Return the [X, Y] coordinate for the center point of the cell that contains the specified text.  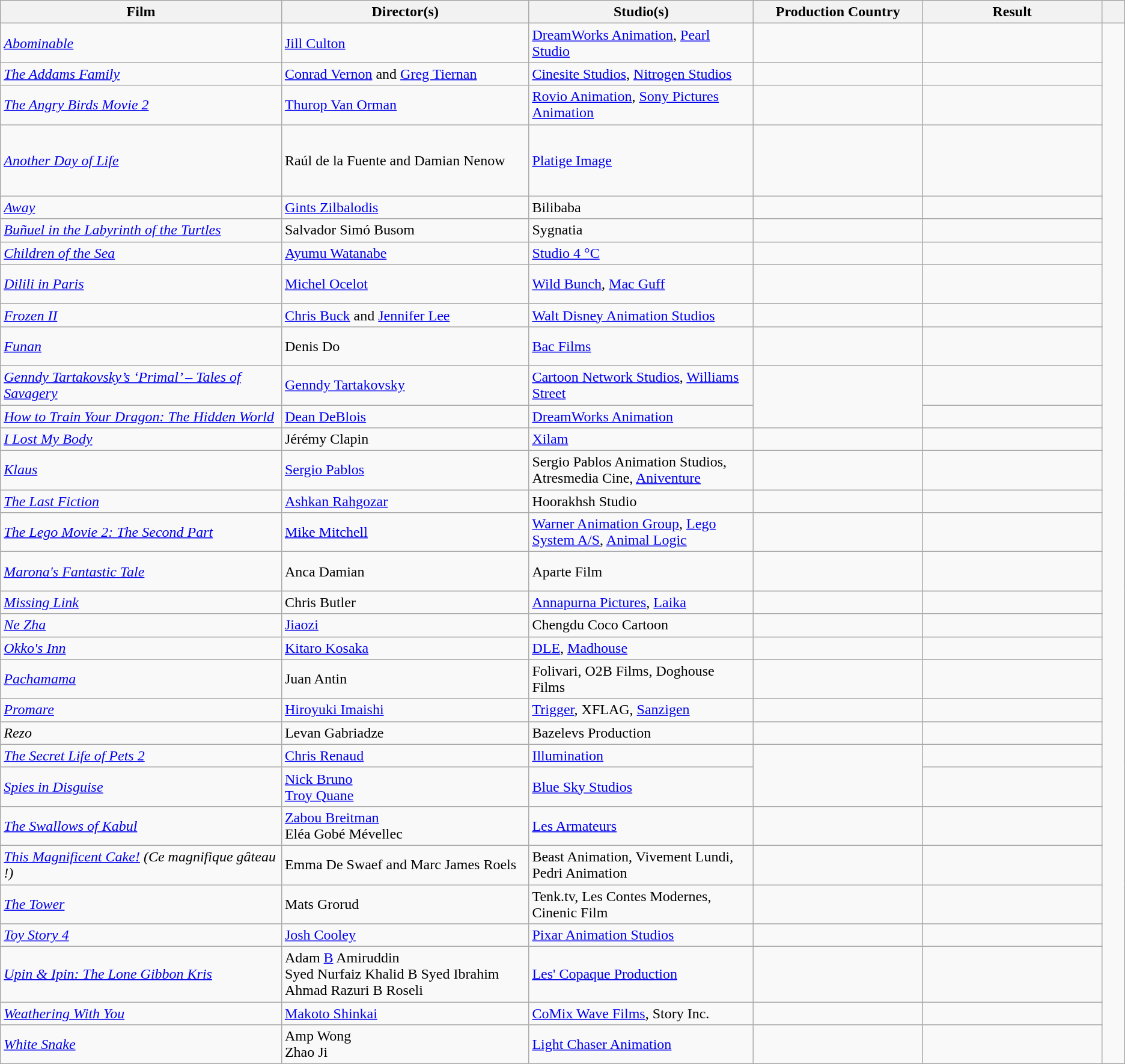
Warner Animation Group, Lego System A/S, Animal Logic [641, 533]
Rezo [141, 733]
Chris Buck and Jennifer Lee [405, 315]
Nick BrunoTroy Quane [405, 786]
Denis Do [405, 346]
The Tower [141, 904]
How to Train Your Dragon: The Hidden World [141, 417]
Ne Zha [141, 625]
Michel Ocelot [405, 284]
Amp WongZhao Ji [405, 1045]
Director(s) [405, 12]
Promare [141, 710]
Funan [141, 346]
Toy Story 4 [141, 935]
DreamWorks Animation, Pearl Studio [641, 43]
The Swallows of Kabul [141, 826]
Mike Mitchell [405, 533]
Trigger, XFLAG, Sanzigen [641, 710]
Dilili in Paris [141, 284]
Children of the Sea [141, 253]
Xilam [641, 439]
Cartoon Network Studios, Williams Street [641, 385]
Blue Sky Studios [641, 786]
Light Chaser Animation [641, 1045]
Bilibaba [641, 207]
Frozen II [141, 315]
Folivari, O2B Films, Doghouse Films [641, 679]
Les Armateurs [641, 826]
Illumination [641, 756]
Cinesite Studios, Nitrogen Studios [641, 74]
Les' Copaque Production [641, 974]
Sergio Pablos [405, 470]
Dean DeBlois [405, 417]
Marona's Fantastic Tale [141, 571]
Levan Gabriadze [405, 733]
Juan Antin [405, 679]
Salvador Simó Busom [405, 230]
The Last Fiction [141, 501]
Jill Culton [405, 43]
Beast Animation, Vivement Lundi, Pedri Animation [641, 864]
Aparte Film [641, 571]
Bazelevs Production [641, 733]
Wild Bunch, Mac Guff [641, 284]
Gints Zilbalodis [405, 207]
Abominable [141, 43]
Emma De Swaef and Marc James Roels [405, 864]
Bac Films [641, 346]
Buñuel in the Labyrinth of the Turtles [141, 230]
Rovio Animation, Sony Pictures Animation [641, 105]
DreamWorks Animation [641, 417]
Genndy Tartakovsky’s ‘Primal’ – Tales of Savagery [141, 385]
Away [141, 207]
Raúl de la Fuente and Damian Nenow [405, 160]
Tenk.tv, Les Contes Modernes, Cinenic Film [641, 904]
Josh Cooley [405, 935]
Hoorakhsh Studio [641, 501]
Annapurna Pictures, Laika [641, 602]
Chris Butler [405, 602]
Sygnatia [641, 230]
Mats Grorud [405, 904]
Conrad Vernon and Greg Tiernan [405, 74]
Platige Image [641, 160]
Adam B AmiruddinSyed Nurfaiz Khalid B Syed IbrahimAhmad Razuri B Roseli [405, 974]
Anca Damian [405, 571]
Hiroyuki Imaishi [405, 710]
Missing Link [141, 602]
Jiaozi [405, 625]
Production Country [838, 12]
Ayumu Watanabe [405, 253]
Makoto Shinkai [405, 1014]
The Addams Family [141, 74]
Klaus [141, 470]
Pachamama [141, 679]
Jérémy Clapin [405, 439]
Weathering With You [141, 1014]
Film [141, 12]
Pixar Animation Studios [641, 935]
Another Day of Life [141, 160]
The Secret Life of Pets 2 [141, 756]
I Lost My Body [141, 439]
The Angry Birds Movie 2 [141, 105]
Kitaro Kosaka [405, 648]
Spies in Disguise [141, 786]
Chris Renaud [405, 756]
Result [1012, 12]
Ashkan Rahgozar [405, 501]
CoMix Wave Films, Story Inc. [641, 1014]
DLE, Madhouse [641, 648]
Studio(s) [641, 12]
The Lego Movie 2: The Second Part [141, 533]
This Magnificent Cake! (Ce magnifique gâteau !) [141, 864]
Chengdu Coco Cartoon [641, 625]
Upin & Ipin: The Lone Gibbon Kris [141, 974]
Sergio Pablos Animation Studios, Atresmedia Cine, Aniventure [641, 470]
Studio 4 °C [641, 253]
Genndy Tartakovsky [405, 385]
Okko's Inn [141, 648]
Thurop Van Orman [405, 105]
Walt Disney Animation Studios [641, 315]
White Snake [141, 1045]
Zabou BreitmanEléa Gobé Mévellec [405, 826]
